Output the [x, y] coordinate of the center of the cell containing the given text.  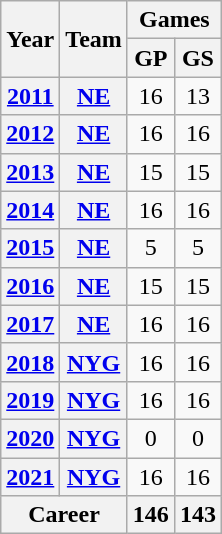
2014 [30, 210]
2018 [30, 362]
2016 [30, 286]
2020 [30, 438]
13 [198, 96]
2015 [30, 248]
Games [174, 20]
146 [150, 515]
2017 [30, 324]
2019 [30, 400]
143 [198, 515]
2012 [30, 134]
Career [64, 515]
Year [30, 39]
2021 [30, 477]
2013 [30, 172]
Team [94, 39]
GS [198, 58]
GP [150, 58]
2011 [30, 96]
